Output the [x, y] coordinate of the center of the cell containing the given text.  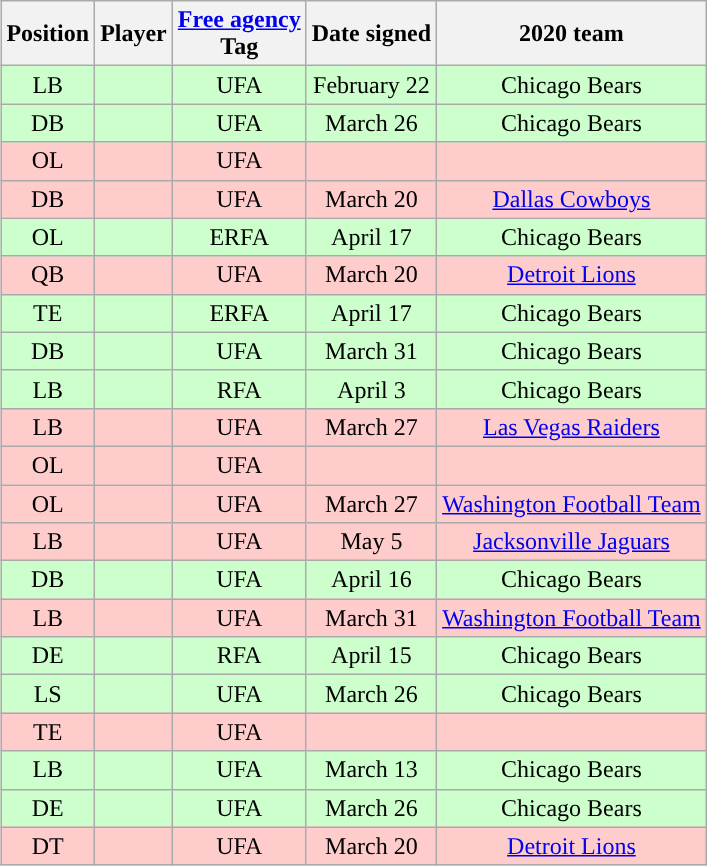
Position [48, 34]
Dallas Cowboys [572, 199]
May 5 [371, 542]
April 15 [371, 656]
Jacksonville Jaguars [572, 542]
Player [134, 34]
QB [48, 275]
March 13 [371, 770]
April 16 [371, 580]
April 3 [371, 389]
2020 team [572, 34]
Free agencyTag [239, 34]
Las Vegas Raiders [572, 427]
LS [48, 694]
DT [48, 846]
Date signed [371, 34]
February 22 [371, 85]
